Output the [X, Y] coordinate of the center of the cell containing the given text.  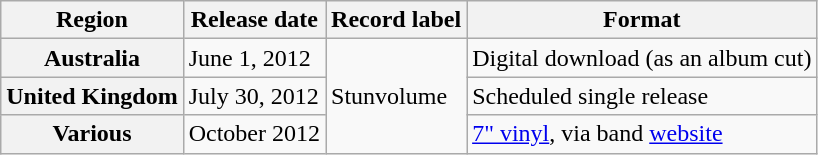
Various [92, 134]
Format [642, 20]
Record label [396, 20]
7" vinyl, via band website [642, 134]
Region [92, 20]
Stunvolume [396, 96]
July 30, 2012 [254, 96]
United Kingdom [92, 96]
Australia [92, 58]
Release date [254, 20]
Digital download (as an album cut) [642, 58]
October 2012 [254, 134]
Scheduled single release [642, 96]
June 1, 2012 [254, 58]
